Find where the given text appears and provide that cell's center as [x, y] coordinate. 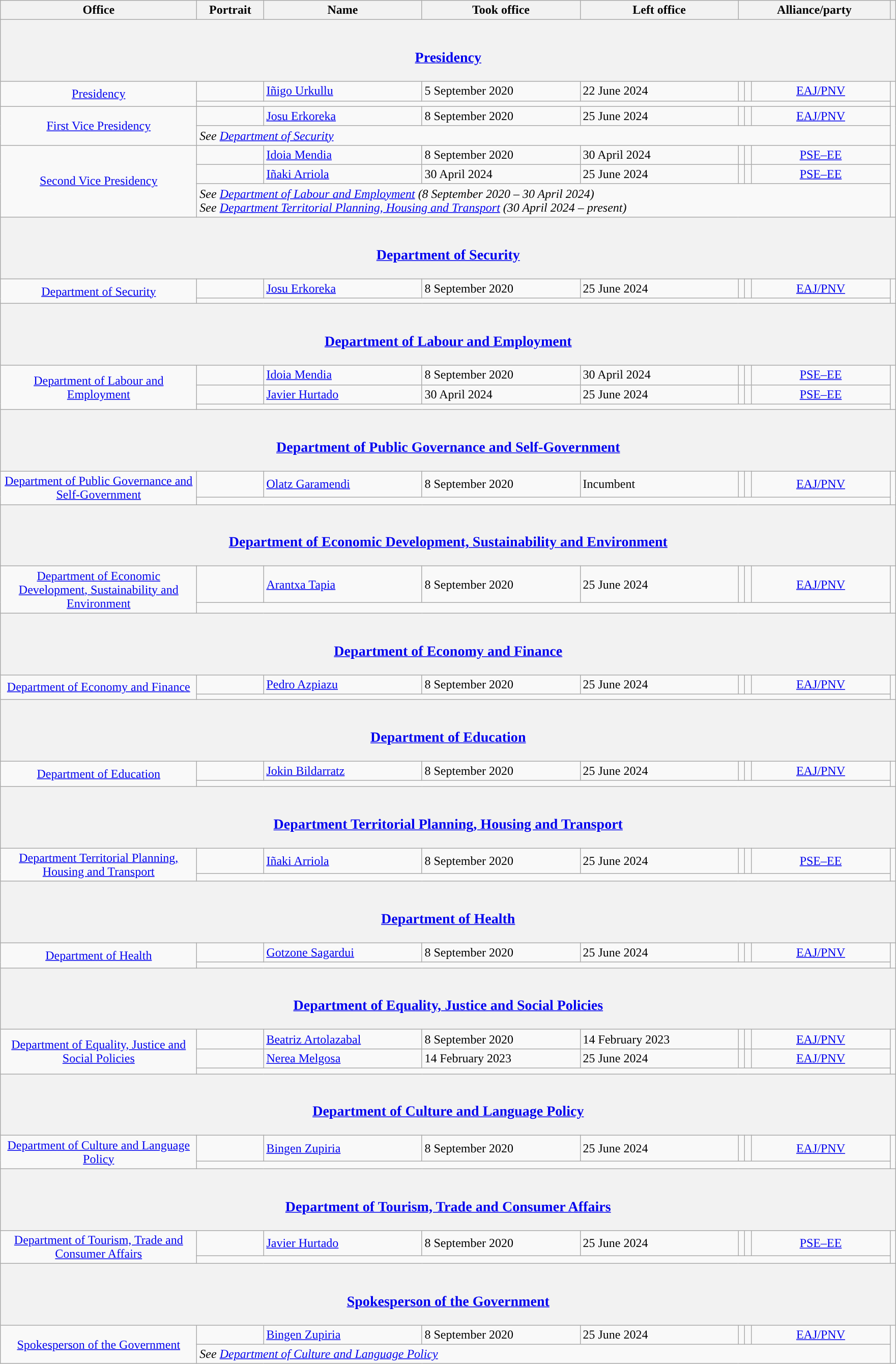
22 June 2024 [659, 91]
Beatriz Artolazabal [343, 1039]
Second Vice Presidency [99, 181]
Name [343, 10]
Portrait [230, 10]
Incumbent [659, 484]
Left office [659, 10]
Nerea Melgosa [343, 1058]
First Vice Presidency [99, 126]
Alliance/party [814, 10]
Took office [501, 10]
Office [99, 10]
See Department of Security [543, 135]
Arantxa Tapia [343, 584]
Pedro Azpiazu [343, 684]
5 September 2020 [501, 91]
Gotzone Sagardui [343, 952]
Olatz Garamendi [343, 484]
Iñigo Urkullu [343, 91]
Jokin Bildarratz [343, 771]
See Department of Culture and Language Policy [543, 1354]
